Extract the [x, y] coordinate from the center of the cell holding the provided text.  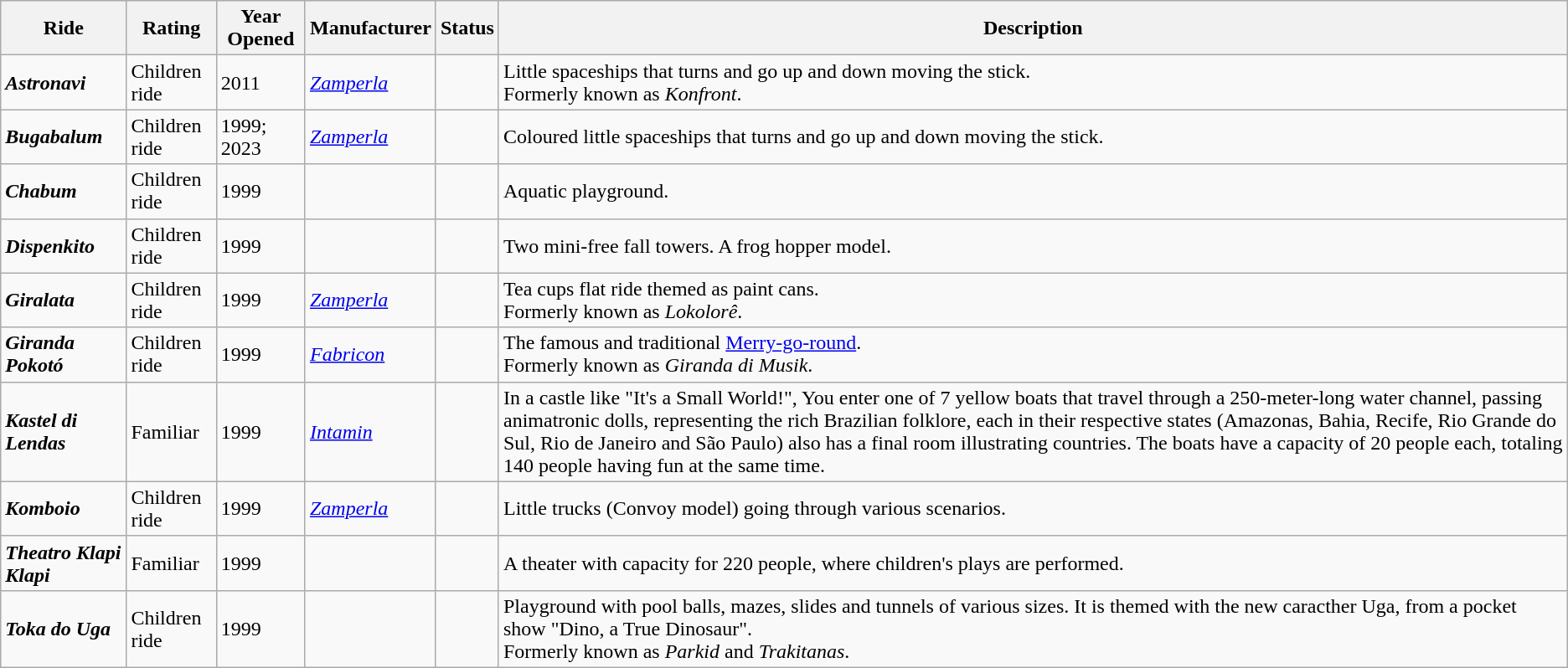
Kastel di Lendas [64, 432]
Toka do Uga [64, 629]
Little trucks (Convoy model) going through various scenarios. [1033, 509]
Aquatic playground. [1033, 191]
Rating [171, 28]
A theater with capacity for 220 people, where children's plays are performed. [1033, 563]
Intamin [370, 432]
Two mini-free fall towers. A frog hopper model. [1033, 246]
Year Opened [260, 28]
Bugabalum [64, 137]
Ride [64, 28]
The famous and traditional Merry-go-round.Formerly known as Giranda di Musik. [1033, 355]
Giralata [64, 300]
Little spaceships that turns and go up and down moving the stick.Formerly known as Konfront. [1033, 82]
2011 [260, 82]
Komboio [64, 509]
Tea cups flat ride themed as paint cans.Formerly known as Lokolorê. [1033, 300]
Status [467, 28]
Astronavi [64, 82]
Giranda Pokotó [64, 355]
Manufacturer [370, 28]
Dispenkito [64, 246]
Description [1033, 28]
1999; 2023 [260, 137]
Theatro Klapi Klapi [64, 563]
Fabricon [370, 355]
Coloured little spaceships that turns and go up and down moving the stick. [1033, 137]
Chabum [64, 191]
